Identify which cell holds the provided text, then report its (X, Y) central coordinate. 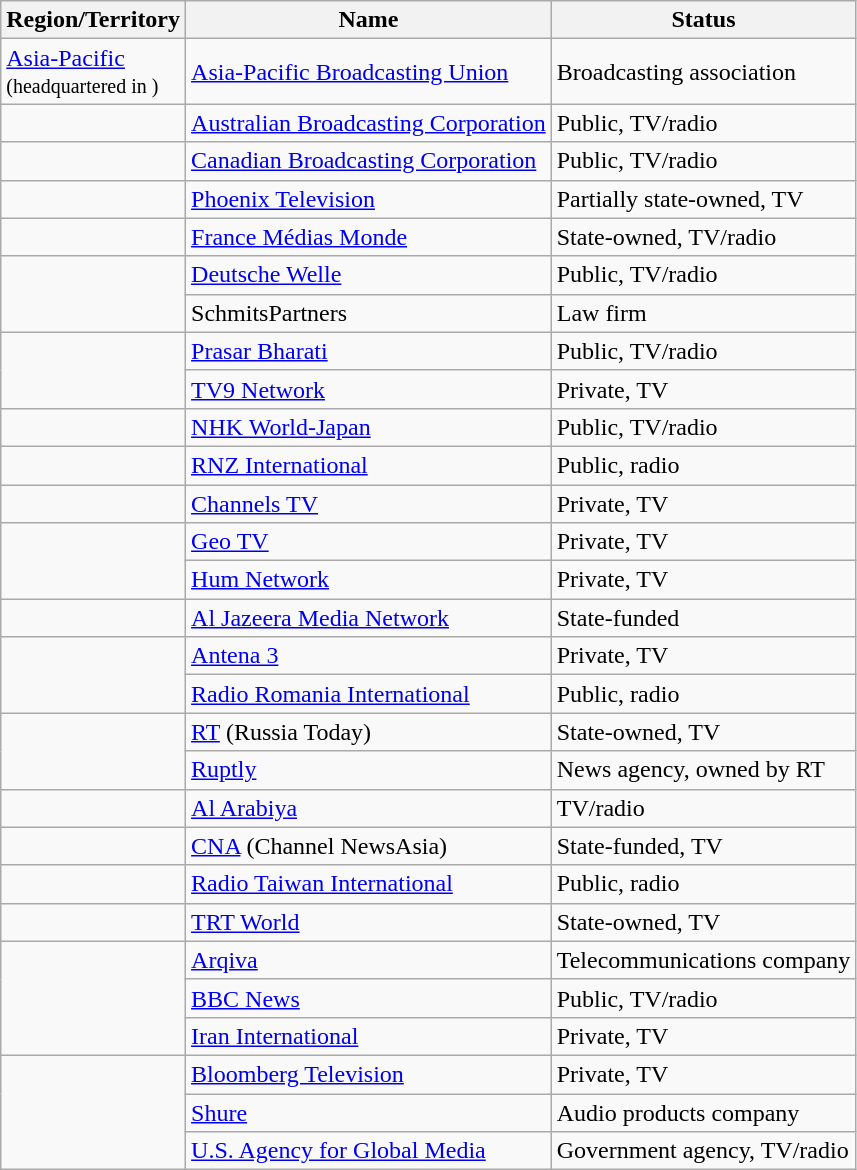
TV/radio (704, 808)
Ruptly (369, 770)
Deutsche Welle (369, 275)
Name (369, 20)
Al Jazeera Media Network (369, 618)
Hum Network (369, 580)
U.S. Agency for Global Media (369, 1151)
CNA (Channel NewsAsia) (369, 846)
Government agency, TV/radio (704, 1151)
TV9 Network (369, 389)
Prasar Bharati (369, 351)
State-funded, TV (704, 846)
Region/Territory (94, 20)
RNZ International (369, 465)
Canadian Broadcasting Corporation (369, 161)
Broadcasting association (704, 72)
France Médias Monde (369, 237)
Phoenix Television (369, 199)
SchmitsPartners (369, 313)
Channels TV (369, 503)
Partially state-owned, TV (704, 199)
NHK World-Japan (369, 427)
Audio products company (704, 1113)
News agency, owned by RT (704, 770)
Australian Broadcasting Corporation (369, 123)
State-owned, TV/radio (704, 237)
Iran International (369, 1036)
Antena 3 (369, 656)
Radio Taiwan International (369, 884)
State-funded (704, 618)
Telecommunications company (704, 960)
Bloomberg Television (369, 1074)
Status (704, 20)
TRT World (369, 922)
Arqiva (369, 960)
Geo TV (369, 542)
Al Arabiya (369, 808)
RT (Russia Today) (369, 732)
Shure (369, 1113)
Asia-Pacific(headquartered in ) (94, 72)
BBC News (369, 998)
Law firm (704, 313)
Asia-Pacific Broadcasting Union (369, 72)
Radio Romania International (369, 694)
